From the cell containing the given text, extract its center point as (X, Y) coordinate. 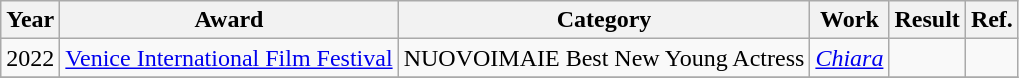
2022 (30, 58)
Ref. (992, 20)
Category (604, 20)
Chiara (850, 58)
Venice International Film Festival (229, 58)
Result (927, 20)
Year (30, 20)
Award (229, 20)
Work (850, 20)
NUOVOIMAIE Best New Young Actress (604, 58)
